Return the (X, Y) coordinate for the center point of the cell that contains the specified text.  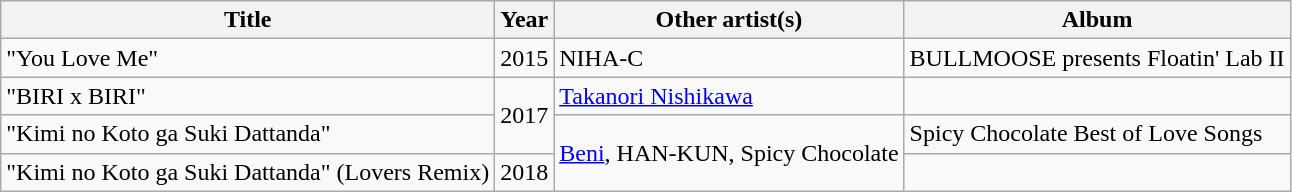
"BIRI x BIRI" (248, 96)
Title (248, 20)
2015 (524, 58)
Spicy Chocolate Best of Love Songs (1097, 134)
BULLMOOSE presents Floatin' Lab II (1097, 58)
Takanori Nishikawa (729, 96)
2017 (524, 115)
Album (1097, 20)
"Kimi no Koto ga Suki Dattanda" (248, 134)
Beni, HAN-KUN, Spicy Chocolate (729, 153)
"You Love Me" (248, 58)
2018 (524, 172)
NIHA-C (729, 58)
Other artist(s) (729, 20)
"Kimi no Koto ga Suki Dattanda" (Lovers Remix) (248, 172)
Year (524, 20)
